Determine the (X, Y) coordinate at the center of the cell enclosing the given text.  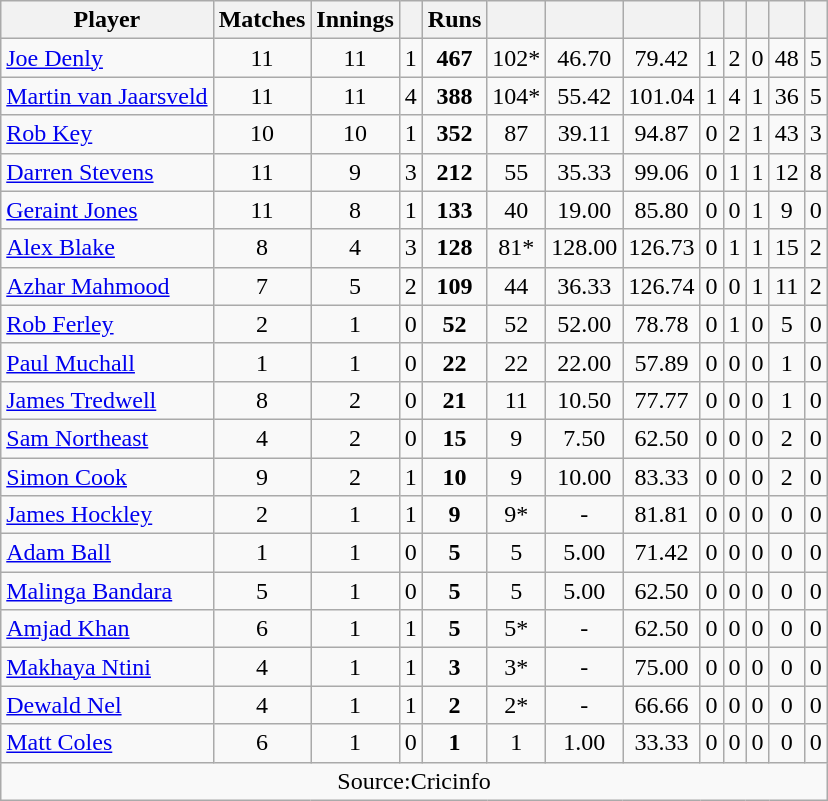
Runs (454, 20)
126.73 (662, 248)
352 (454, 134)
36.33 (584, 286)
43 (786, 134)
Source:Cricinfo (414, 781)
128 (454, 248)
78.78 (662, 324)
10.50 (584, 400)
7.50 (584, 438)
Azhar Mahmood (107, 286)
Darren Stevens (107, 172)
Rob Key (107, 134)
52.00 (584, 324)
55.42 (584, 96)
83.33 (662, 477)
5* (516, 629)
102* (516, 58)
71.42 (662, 553)
Malinga Bandara (107, 591)
44 (516, 286)
128.00 (584, 248)
109 (454, 286)
James Tredwell (107, 400)
46.70 (584, 58)
2* (516, 705)
Amjad Khan (107, 629)
39.11 (584, 134)
Martin van Jaarsveld (107, 96)
7 (262, 286)
48 (786, 58)
77.77 (662, 400)
81* (516, 248)
66.66 (662, 705)
Matt Coles (107, 743)
Player (107, 20)
Simon Cook (107, 477)
126.74 (662, 286)
467 (454, 58)
99.06 (662, 172)
85.80 (662, 210)
36 (786, 96)
Innings (355, 20)
33.33 (662, 743)
133 (454, 210)
87 (516, 134)
57.89 (662, 362)
Matches (262, 20)
75.00 (662, 667)
104* (516, 96)
40 (516, 210)
22.00 (584, 362)
212 (454, 172)
35.33 (584, 172)
Sam Northeast (107, 438)
Joe Denly (107, 58)
Makhaya Ntini (107, 667)
Alex Blake (107, 248)
19.00 (584, 210)
81.81 (662, 515)
3* (516, 667)
James Hockley (107, 515)
Geraint Jones (107, 210)
Dewald Nel (107, 705)
10.00 (584, 477)
9* (516, 515)
Paul Muchall (107, 362)
Adam Ball (107, 553)
94.87 (662, 134)
12 (786, 172)
55 (516, 172)
21 (454, 400)
Rob Ferley (107, 324)
101.04 (662, 96)
79.42 (662, 58)
1.00 (584, 743)
388 (454, 96)
